Extract the (X, Y) coordinate from the center of the cell holding the provided text.  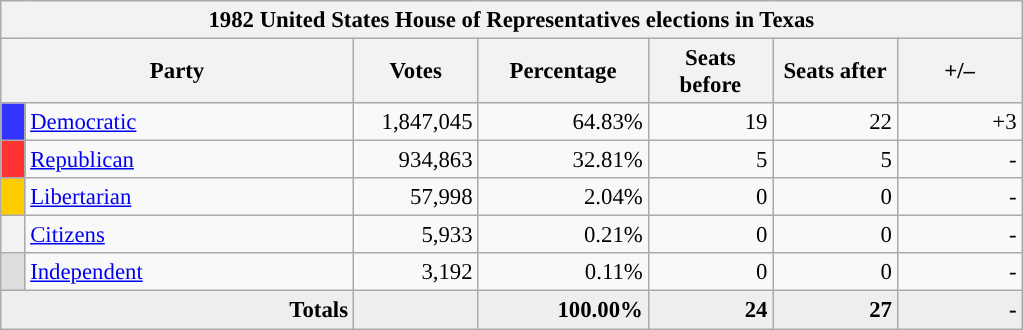
2.04% (563, 197)
0.21% (563, 235)
Seats after (836, 72)
22 (836, 122)
Libertarian (189, 197)
Democratic (189, 122)
Citizens (189, 235)
100.00% (563, 310)
Totals (178, 310)
Percentage (563, 72)
Party (178, 72)
27 (836, 310)
24 (710, 310)
Independent (189, 273)
32.81% (563, 160)
Votes (416, 72)
0.11% (563, 273)
1,847,045 (416, 122)
1982 United States House of Representatives elections in Texas (512, 20)
3,192 (416, 273)
934,863 (416, 160)
64.83% (563, 122)
57,998 (416, 197)
+3 (960, 122)
+/– (960, 72)
Seats before (710, 72)
Republican (189, 160)
5,933 (416, 235)
19 (710, 122)
